For the text-containing cell, return its midpoint in [x, y] coordinate format. 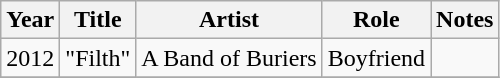
Title [98, 20]
Artist [229, 20]
Year [30, 20]
2012 [30, 58]
Boyfriend [376, 58]
A Band of Buriers [229, 58]
Role [376, 20]
Notes [465, 20]
"Filth" [98, 58]
